Search for the cell housing the specified text and yield its (x, y) center coordinate. 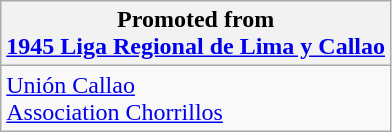
Promoted from1945 Liga Regional de Lima y Callao (196, 34)
Unión Callao Association Chorrillos (196, 98)
